From the cell containing the given text, extract its center point as [x, y] coordinate. 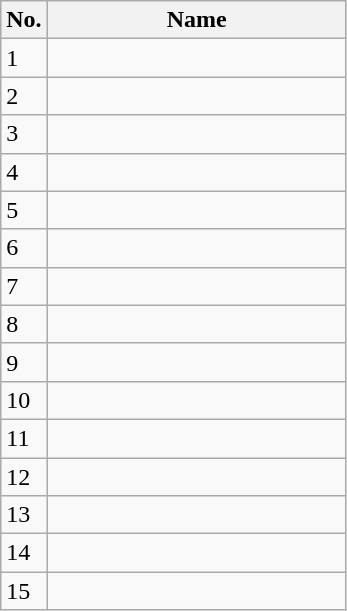
5 [24, 210]
6 [24, 248]
10 [24, 400]
14 [24, 553]
15 [24, 591]
9 [24, 362]
12 [24, 477]
4 [24, 172]
7 [24, 286]
8 [24, 324]
3 [24, 134]
1 [24, 58]
2 [24, 96]
Name [196, 20]
No. [24, 20]
11 [24, 438]
13 [24, 515]
